Determine the [X, Y] coordinate at the center of the cell enclosing the given text.  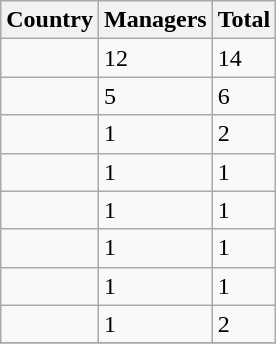
12 [155, 58]
14 [244, 58]
Total [244, 20]
Managers [155, 20]
6 [244, 96]
5 [155, 96]
Country [50, 20]
